Find where the given text appears and provide that cell's center as [X, Y] coordinate. 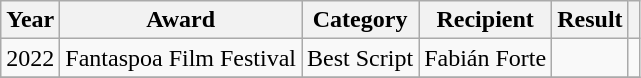
Category [360, 20]
Fantaspoa Film Festival [181, 58]
Best Script [360, 58]
Recipient [486, 20]
2022 [30, 58]
Award [181, 20]
Year [30, 20]
Fabián Forte [486, 58]
Result [590, 20]
